Return [x, y] of the center of cell containing provided text 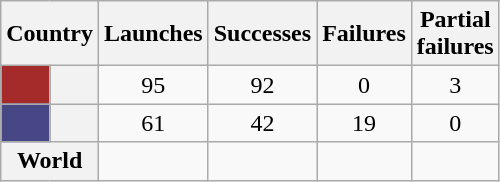
Successes [262, 34]
Failures [364, 34]
92 [262, 85]
Launches [153, 34]
61 [153, 123]
3 [455, 85]
42 [262, 123]
Partialfailures [455, 34]
95 [153, 85]
19 [364, 123]
World [50, 161]
Country [50, 34]
